Capture the cell that displays the provided text and extract its [x, y] central coordinate. 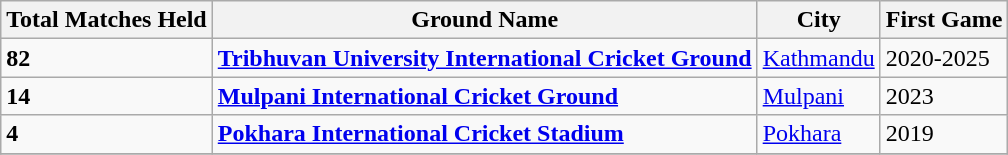
2019 [944, 134]
2020-2025 [944, 58]
Total Matches Held [107, 20]
Mulpani [818, 96]
2023 [944, 96]
Kathmandu [818, 58]
14 [107, 96]
Pokhara [818, 134]
4 [107, 134]
82 [107, 58]
First Game [944, 20]
Tribhuvan University International Cricket Ground [484, 58]
Pokhara International Cricket Stadium [484, 134]
City [818, 20]
Mulpani International Cricket Ground [484, 96]
Ground Name [484, 20]
